Locate the cell with the specified text and output its (x, y) center coordinate. 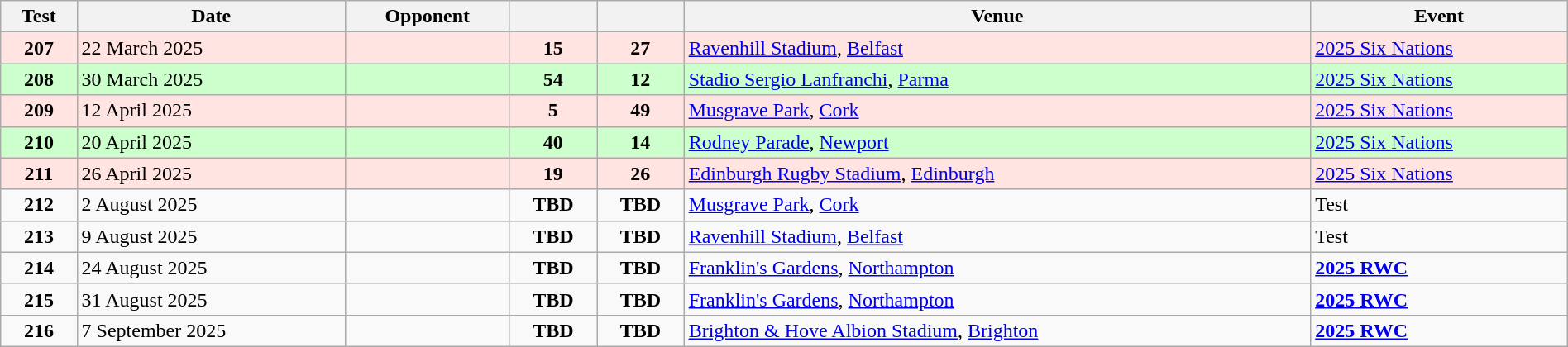
12 April 2025 (211, 111)
26 April 2025 (211, 173)
9 August 2025 (211, 236)
Brighton & Hove Albion Stadium, Brighton (997, 330)
54 (553, 79)
214 (39, 268)
12 (641, 79)
15 (553, 48)
20 April 2025 (211, 142)
31 August 2025 (211, 299)
210 (39, 142)
14 (641, 142)
7 September 2025 (211, 330)
215 (39, 299)
207 (39, 48)
40 (553, 142)
49 (641, 111)
Rodney Parade, Newport (997, 142)
Event (1439, 17)
Edinburgh Rugby Stadium, Edinburgh (997, 173)
2 August 2025 (211, 205)
208 (39, 79)
211 (39, 173)
24 August 2025 (211, 268)
Venue (997, 17)
209 (39, 111)
212 (39, 205)
26 (641, 173)
Date (211, 17)
19 (553, 173)
Stadio Sergio Lanfranchi, Parma (997, 79)
27 (641, 48)
22 March 2025 (211, 48)
30 March 2025 (211, 79)
Opponent (427, 17)
216 (39, 330)
5 (553, 111)
213 (39, 236)
